Identify which cell holds the provided text, then report its (x, y) central coordinate. 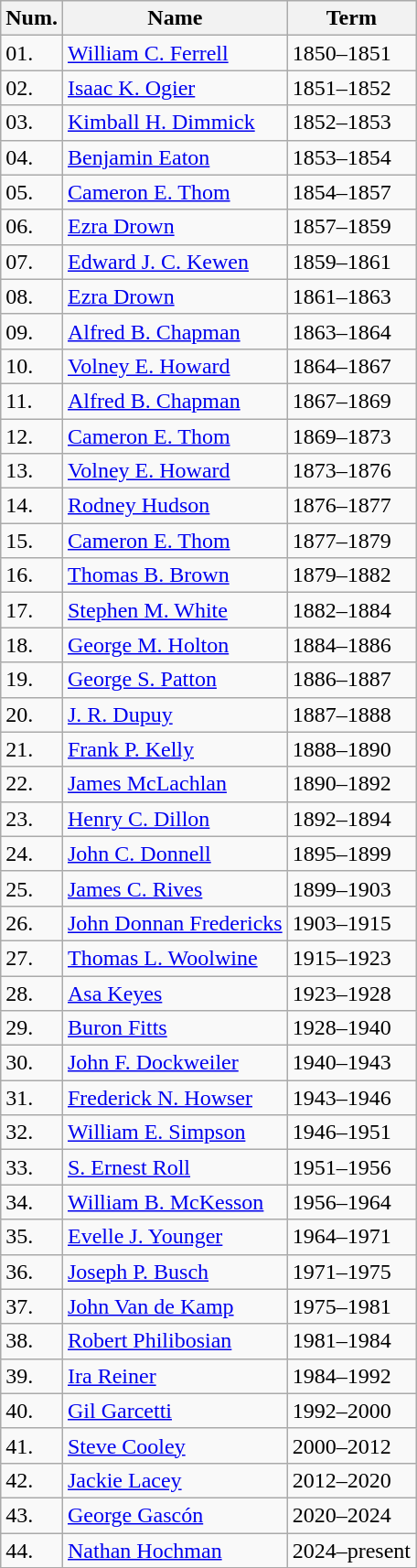
44. (32, 1551)
Num. (32, 18)
2020–2024 (351, 1515)
Stephen M. White (175, 610)
1928–1940 (351, 1028)
05. (32, 192)
1882–1884 (351, 610)
33. (32, 1167)
1854–1857 (351, 192)
1873–1876 (351, 471)
Name (175, 18)
1984–1992 (351, 1376)
Buron Fitts (175, 1028)
1892–1894 (351, 819)
29. (32, 1028)
21. (32, 749)
24. (32, 854)
Henry C. Dillon (175, 819)
22. (32, 784)
31. (32, 1098)
1903–1915 (351, 923)
1884–1886 (351, 645)
1943–1946 (351, 1098)
1859–1861 (351, 262)
39. (32, 1376)
11. (32, 401)
Rodney Hudson (175, 506)
14. (32, 506)
John Donnan Fredericks (175, 923)
George S. Patton (175, 680)
03. (32, 123)
1971–1975 (351, 1272)
07. (32, 262)
Jackie Lacey (175, 1480)
04. (32, 157)
1857–1859 (351, 227)
12. (32, 436)
23. (32, 819)
1923–1928 (351, 993)
17. (32, 610)
1915–1923 (351, 958)
19. (32, 680)
William C. Ferrell (175, 53)
1951–1956 (351, 1167)
1867–1869 (351, 401)
Kimball H. Dimmick (175, 123)
1899–1903 (351, 888)
1981–1984 (351, 1341)
Steve Cooley (175, 1445)
1946–1951 (351, 1133)
William E. Simpson (175, 1133)
James McLachlan (175, 784)
1876–1877 (351, 506)
40. (32, 1411)
30. (32, 1063)
Joseph P. Busch (175, 1272)
43. (32, 1515)
32. (32, 1133)
J. R. Dupuy (175, 714)
1863–1864 (351, 331)
1895–1899 (351, 854)
16. (32, 575)
37. (32, 1306)
1864–1867 (351, 366)
Thomas B. Brown (175, 575)
Thomas L. Woolwine (175, 958)
George Gascón (175, 1515)
Gil Garcetti (175, 1411)
1869–1873 (351, 436)
18. (32, 645)
1992–2000 (351, 1411)
10. (32, 366)
08. (32, 296)
42. (32, 1480)
Frederick N. Howser (175, 1098)
Robert Philibosian (175, 1341)
1850–1851 (351, 53)
Evelle J. Younger (175, 1237)
34. (32, 1202)
1853–1854 (351, 157)
13. (32, 471)
1851–1852 (351, 88)
John Van de Kamp (175, 1306)
1956–1964 (351, 1202)
Frank P. Kelly (175, 749)
41. (32, 1445)
Asa Keyes (175, 993)
2024–present (351, 1551)
2000–2012 (351, 1445)
38. (32, 1341)
1940–1943 (351, 1063)
Nathan Hochman (175, 1551)
28. (32, 993)
S. Ernest Roll (175, 1167)
26. (32, 923)
Ira Reiner (175, 1376)
George M. Holton (175, 645)
1877–1879 (351, 541)
20. (32, 714)
Edward J. C. Kewen (175, 262)
25. (32, 888)
1879–1882 (351, 575)
William B. McKesson (175, 1202)
Benjamin Eaton (175, 157)
35. (32, 1237)
02. (32, 88)
2012–2020 (351, 1480)
01. (32, 53)
Term (351, 18)
1861–1863 (351, 296)
1888–1890 (351, 749)
09. (32, 331)
1890–1892 (351, 784)
06. (32, 227)
1975–1981 (351, 1306)
1852–1853 (351, 123)
Isaac K. Ogier (175, 88)
John C. Donnell (175, 854)
1887–1888 (351, 714)
36. (32, 1272)
1964–1971 (351, 1237)
1886–1887 (351, 680)
27. (32, 958)
15. (32, 541)
John F. Dockweiler (175, 1063)
James C. Rives (175, 888)
